Detect which cell encompasses the target text, then output its (x, y) center coordinate. 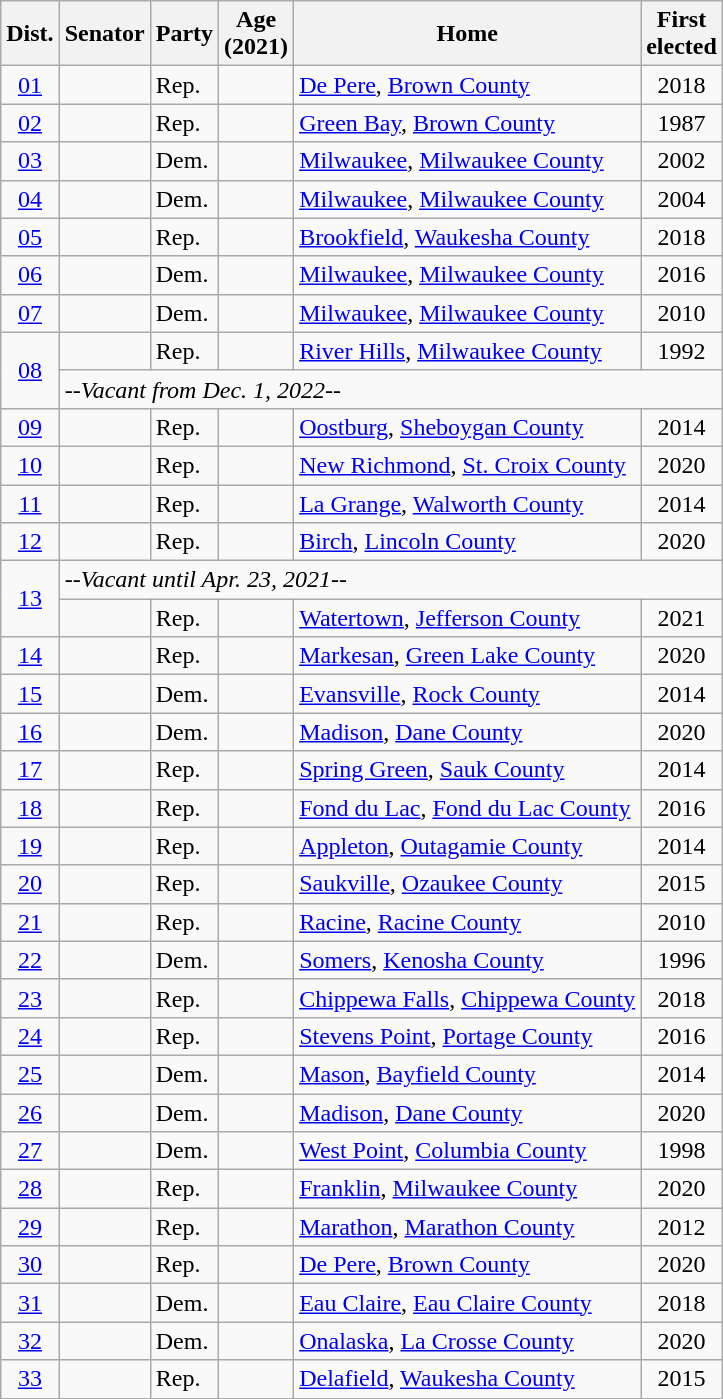
19 (30, 846)
11 (30, 503)
Firstelected (682, 34)
1996 (682, 960)
Chippewa Falls, Chippewa County (468, 998)
Franklin, Milwaukee County (468, 1189)
Dist. (30, 34)
La Grange, Walworth County (468, 503)
Eau Claire, Eau Claire County (468, 1303)
Delafield, Waukesha County (468, 1379)
16 (30, 732)
02 (30, 123)
15 (30, 694)
06 (30, 275)
Saukville, Ozaukee County (468, 884)
33 (30, 1379)
New Richmond, St. Croix County (468, 465)
Birch, Lincoln County (468, 542)
2021 (682, 618)
Brookfield, Waukesha County (468, 237)
03 (30, 161)
--Vacant from Dec. 1, 2022-- (390, 389)
10 (30, 465)
01 (30, 85)
Age(2021) (256, 34)
Mason, Bayfield County (468, 1074)
28 (30, 1189)
River Hills, Milwaukee County (468, 351)
29 (30, 1227)
14 (30, 656)
Racine, Racine County (468, 922)
Home (468, 34)
2004 (682, 199)
2002 (682, 161)
Stevens Point, Portage County (468, 1036)
27 (30, 1151)
Senator (104, 34)
09 (30, 427)
13 (30, 599)
26 (30, 1113)
Party (184, 34)
Spring Green, Sauk County (468, 770)
07 (30, 313)
1992 (682, 351)
Watertown, Jefferson County (468, 618)
08 (30, 370)
21 (30, 922)
Marathon, Marathon County (468, 1227)
22 (30, 960)
1998 (682, 1151)
Somers, Kenosha County (468, 960)
Fond du Lac, Fond du Lac County (468, 808)
30 (30, 1265)
Oostburg, Sheboygan County (468, 427)
--Vacant until Apr. 23, 2021-- (390, 580)
Onalaska, La Crosse County (468, 1341)
Markesan, Green Lake County (468, 656)
17 (30, 770)
05 (30, 237)
18 (30, 808)
Evansville, Rock County (468, 694)
12 (30, 542)
Green Bay, Brown County (468, 123)
Appleton, Outagamie County (468, 846)
West Point, Columbia County (468, 1151)
31 (30, 1303)
25 (30, 1074)
32 (30, 1341)
1987 (682, 123)
04 (30, 199)
24 (30, 1036)
23 (30, 998)
2012 (682, 1227)
20 (30, 884)
